Find where the given text appears and provide that cell's center as [x, y] coordinate. 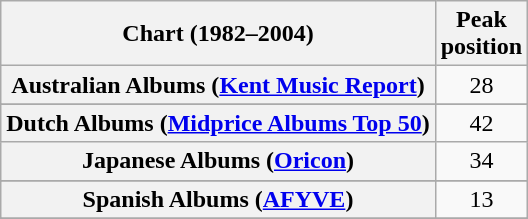
Spanish Albums (AFYVE) [218, 199]
28 [481, 85]
Dutch Albums (Midprice Albums Top 50) [218, 123]
Australian Albums (Kent Music Report) [218, 85]
Japanese Albums (Oricon) [218, 161]
Peakposition [481, 34]
13 [481, 199]
42 [481, 123]
34 [481, 161]
Chart (1982–2004) [218, 34]
